Find where the given text appears and provide that cell's center as (x, y) coordinate. 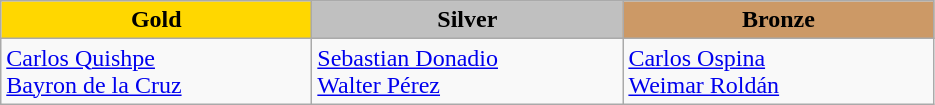
Sebastian DonadioWalter Pérez (468, 72)
Bronze (778, 20)
Gold (156, 20)
Silver (468, 20)
Carlos QuishpeBayron de la Cruz (156, 72)
Carlos OspinaWeimar Roldán (778, 72)
